Pinpoint the cell where the given text exists, returning its (x, y) midpoint coordinate. 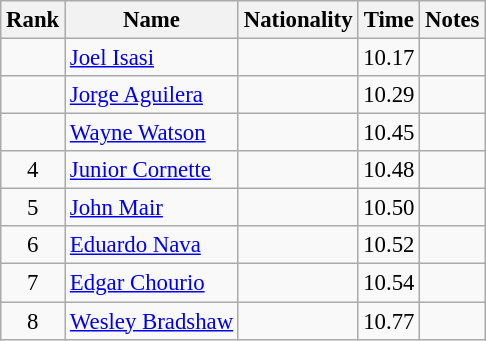
Notes (452, 20)
10.50 (389, 208)
10.77 (389, 321)
Edgar Chourio (152, 283)
Junior Cornette (152, 170)
Wesley Bradshaw (152, 321)
Name (152, 20)
Wayne Watson (152, 133)
5 (33, 208)
Nationality (298, 20)
10.54 (389, 283)
Time (389, 20)
10.45 (389, 133)
10.48 (389, 170)
6 (33, 245)
10.52 (389, 245)
Joel Isasi (152, 58)
4 (33, 170)
7 (33, 283)
10.29 (389, 95)
Jorge Aguilera (152, 95)
8 (33, 321)
Eduardo Nava (152, 245)
10.17 (389, 58)
John Mair (152, 208)
Rank (33, 20)
